Identify which cell holds the provided text, then report its [x, y] central coordinate. 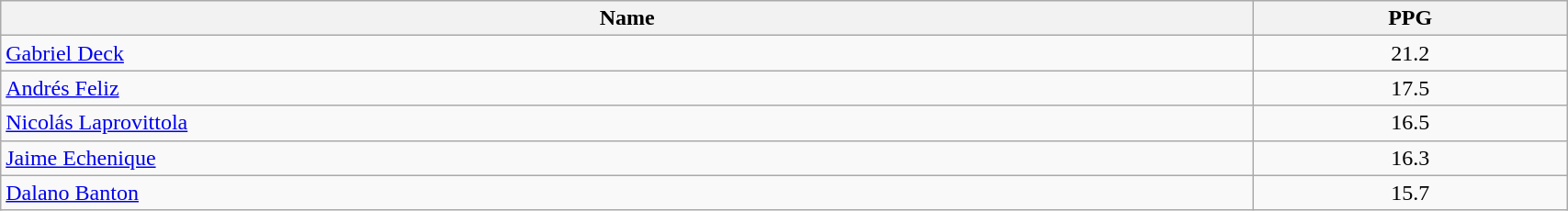
Jaime Echenique [627, 158]
21.2 [1411, 53]
15.7 [1411, 193]
Andrés Feliz [627, 88]
16.3 [1411, 158]
Gabriel Deck [627, 53]
16.5 [1411, 123]
Name [627, 18]
PPG [1411, 18]
Nicolás Laprovittola [627, 123]
17.5 [1411, 88]
Dalano Banton [627, 193]
